Extract the (X, Y) coordinate from the center of the cell holding the provided text.  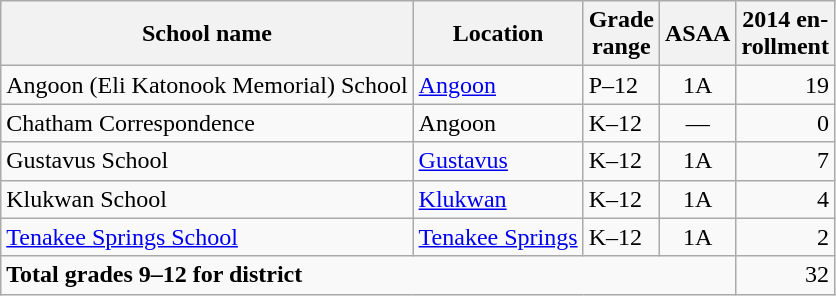
P–12 (621, 85)
Gustavus School (207, 161)
Tenakee Springs (498, 237)
Tenakee Springs School (207, 237)
2 (786, 237)
Klukwan School (207, 199)
Klukwan (498, 199)
School name (207, 34)
4 (786, 199)
Angoon (Eli Katonook Memorial) School (207, 85)
19 (786, 85)
Graderange (621, 34)
— (697, 123)
ASAA (697, 34)
Gustavus (498, 161)
32 (786, 275)
0 (786, 123)
2014 en-rollment (786, 34)
7 (786, 161)
Location (498, 34)
Chatham Correspondence (207, 123)
Total grades 9–12 for district (368, 275)
